Identify which cell holds the provided text, then report its [X, Y] central coordinate. 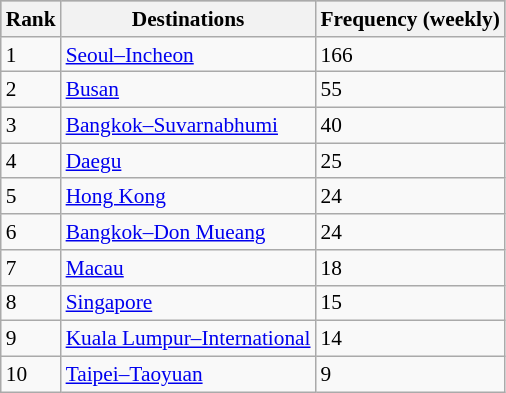
Macau [188, 268]
25 [410, 161]
2 [31, 90]
Seoul–Incheon [188, 55]
Bangkok–Suvarnabhumi [188, 126]
Singapore [188, 303]
Kuala Lumpur–International [188, 339]
5 [31, 197]
14 [410, 339]
8 [31, 303]
40 [410, 126]
1 [31, 55]
Destinations [188, 19]
Bangkok–Don Mueang [188, 232]
Hong Kong [188, 197]
15 [410, 303]
10 [31, 374]
4 [31, 161]
Daegu [188, 161]
Taipei–Taoyuan [188, 374]
Frequency (weekly) [410, 19]
Rank [31, 19]
18 [410, 268]
6 [31, 232]
Busan [188, 90]
55 [410, 90]
7 [31, 268]
3 [31, 126]
166 [410, 55]
